Search for the cell housing the specified text and yield its (X, Y) center coordinate. 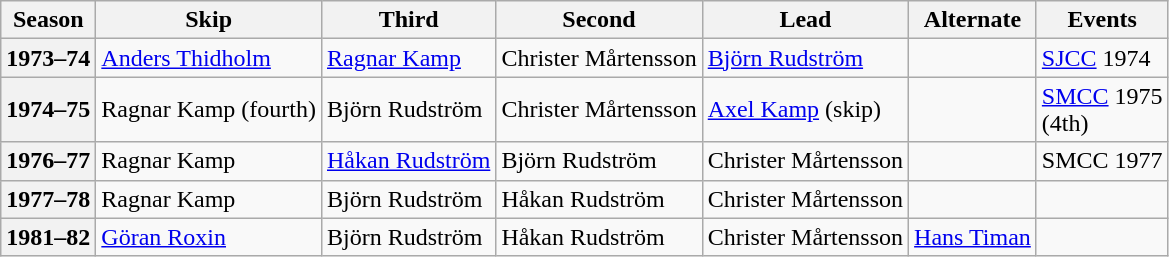
SMCC 1977 (1102, 161)
SJCC 1974 (1102, 58)
Third (408, 20)
Events (1102, 20)
1981–82 (48, 237)
Anders Thidholm (209, 58)
Alternate (973, 20)
Axel Kamp (skip) (805, 110)
SMCC 1975 (4th) (1102, 110)
1977–78 (48, 199)
1973–74 (48, 58)
Göran Roxin (209, 237)
Season (48, 20)
1976–77 (48, 161)
1974–75 (48, 110)
Hans Timan (973, 237)
Skip (209, 20)
Second (599, 20)
Lead (805, 20)
Ragnar Kamp (fourth) (209, 110)
